Search for the cell housing the specified text and yield its (x, y) center coordinate. 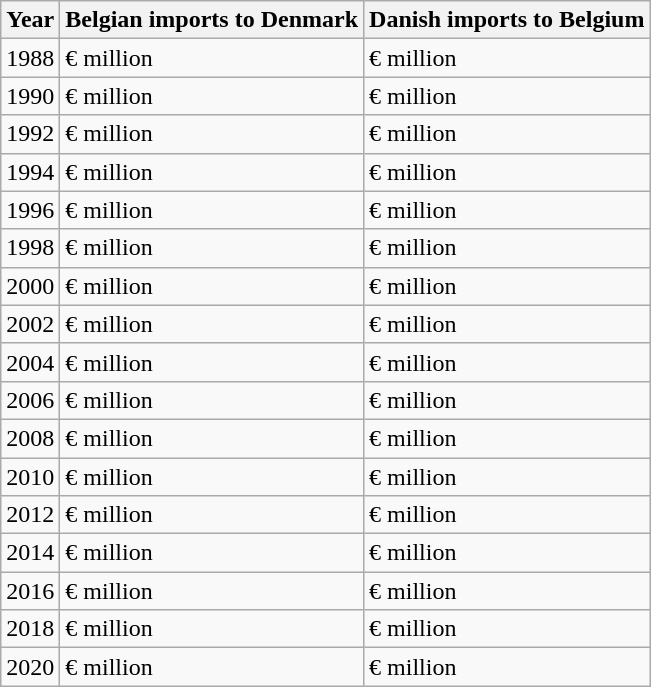
1992 (30, 134)
1996 (30, 210)
Danish imports to Belgium (507, 20)
2014 (30, 553)
2008 (30, 438)
2010 (30, 477)
2006 (30, 400)
2016 (30, 591)
2004 (30, 362)
2002 (30, 324)
2018 (30, 629)
1988 (30, 58)
1998 (30, 248)
1994 (30, 172)
2012 (30, 515)
2000 (30, 286)
Belgian imports to Denmark (212, 20)
1990 (30, 96)
2020 (30, 667)
Year (30, 20)
